Determine the (x, y) coordinate at the center of the cell enclosing the given text.  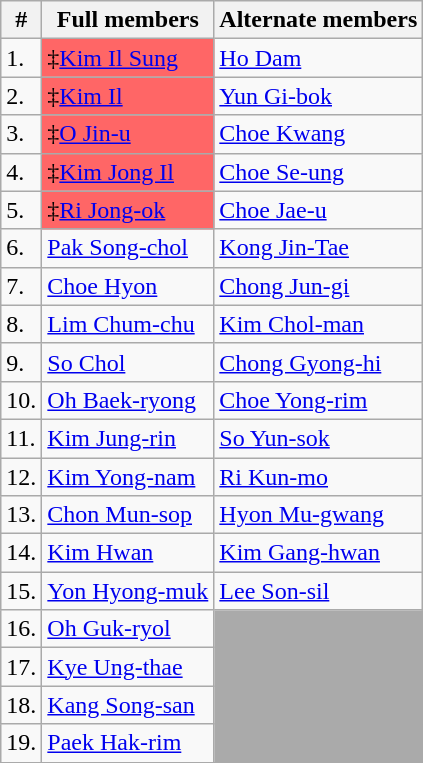
‡Kim Il (128, 96)
Ri Kun-mo (318, 477)
19. (22, 743)
5. (22, 210)
Yon Hyong-muk (128, 591)
‡Ri Jong-ok (128, 210)
Choe Kwang (318, 134)
‡Kim Il Sung (128, 58)
Full members (128, 20)
Chong Jun-gi (318, 286)
Kang Song-san (128, 705)
17. (22, 667)
9. (22, 362)
Kong Jin-Tae (318, 248)
13. (22, 515)
Choe Se-ung (318, 172)
Kim Chol-man (318, 324)
Choe Jae-u (318, 210)
# (22, 20)
14. (22, 553)
Hyon Mu-gwang (318, 515)
Oh Baek-ryong (128, 400)
2. (22, 96)
‡Kim Jong Il (128, 172)
Kim Hwan (128, 553)
Kye Ung-thae (128, 667)
So Yun-sok (318, 438)
15. (22, 591)
4. (22, 172)
18. (22, 705)
12. (22, 477)
Choe Yong-rim (318, 400)
So Chol (128, 362)
Yun Gi-bok (318, 96)
Chong Gyong-hi (318, 362)
3. (22, 134)
Kim Jung-rin (128, 438)
Chon Mun-sop (128, 515)
6. (22, 248)
10. (22, 400)
Kim Yong-nam (128, 477)
‡O Jin-u (128, 134)
7. (22, 286)
Lee Son-sil (318, 591)
Kim Gang-hwan (318, 553)
16. (22, 629)
Ho Dam (318, 58)
1. (22, 58)
11. (22, 438)
Choe Hyon (128, 286)
Pak Song-chol (128, 248)
Paek Hak-rim (128, 743)
8. (22, 324)
Lim Chum-chu (128, 324)
Oh Guk-ryol (128, 629)
Alternate members (318, 20)
